For the text-containing cell, return its midpoint in (X, Y) coordinate format. 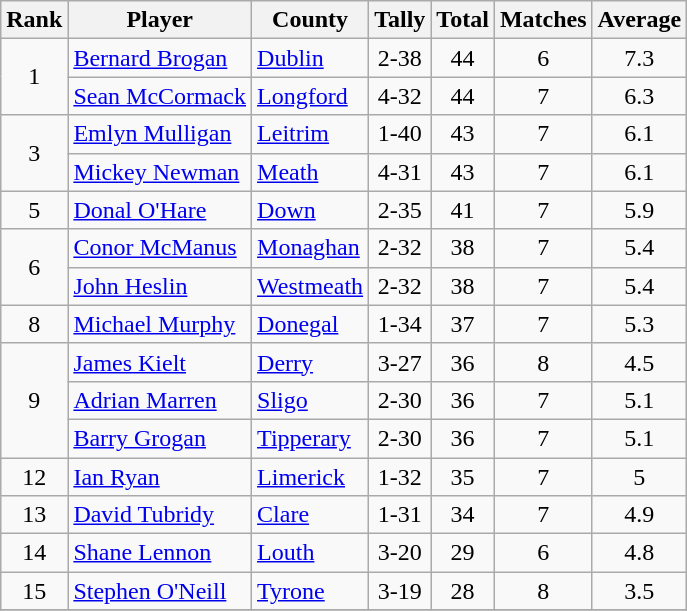
Monaghan (310, 248)
Ian Ryan (160, 477)
28 (463, 591)
3-20 (400, 553)
37 (463, 324)
Donal O'Hare (160, 210)
Down (310, 210)
4-32 (400, 96)
29 (463, 553)
3-19 (400, 591)
4.8 (640, 553)
Clare (310, 515)
14 (34, 553)
Player (160, 20)
Donegal (310, 324)
Dublin (310, 58)
6.3 (640, 96)
Bernard Brogan (160, 58)
Sean McCormack (160, 96)
3.5 (640, 591)
Adrian Marren (160, 400)
James Kielt (160, 362)
Total (463, 20)
Barry Grogan (160, 438)
13 (34, 515)
3-27 (400, 362)
1-34 (400, 324)
2-38 (400, 58)
Emlyn Mulligan (160, 134)
Michael Murphy (160, 324)
Longford (310, 96)
Sligo (310, 400)
7.3 (640, 58)
Shane Lennon (160, 553)
2-35 (400, 210)
3 (34, 153)
12 (34, 477)
15 (34, 591)
Meath (310, 172)
9 (34, 400)
Tally (400, 20)
Westmeath (310, 286)
Rank (34, 20)
4-31 (400, 172)
Conor McManus (160, 248)
Tipperary (310, 438)
1-31 (400, 515)
4.9 (640, 515)
County (310, 20)
Louth (310, 553)
5.9 (640, 210)
Tyrone (310, 591)
John Heslin (160, 286)
1-32 (400, 477)
1-40 (400, 134)
Matches (543, 20)
Stephen O'Neill (160, 591)
1 (34, 77)
Mickey Newman (160, 172)
35 (463, 477)
Leitrim (310, 134)
Derry (310, 362)
Limerick (310, 477)
David Tubridy (160, 515)
4.5 (640, 362)
Average (640, 20)
41 (463, 210)
5.3 (640, 324)
34 (463, 515)
